Determine the [X, Y] coordinate at the center of the cell enclosing the given text.  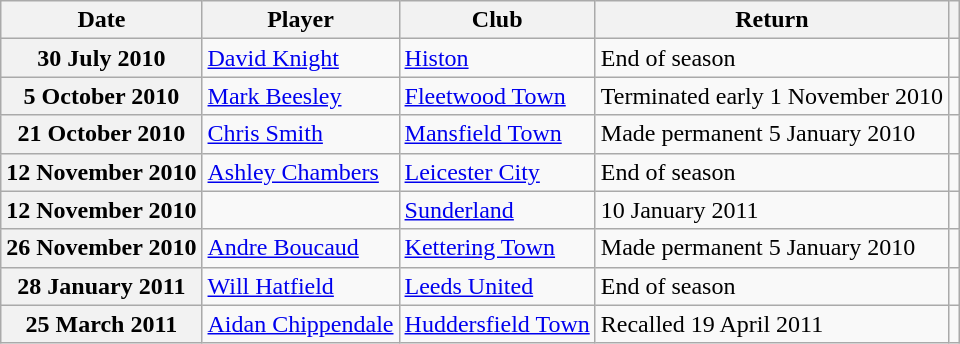
10 January 2011 [772, 210]
Leicester City [497, 172]
21 October 2010 [102, 134]
Andre Boucaud [300, 248]
Will Hatfield [300, 286]
28 January 2011 [102, 286]
Kettering Town [497, 248]
Date [102, 20]
David Knight [300, 58]
Player [300, 20]
30 July 2010 [102, 58]
Ashley Chambers [300, 172]
Recalled 19 April 2011 [772, 324]
Huddersfield Town [497, 324]
Aidan Chippendale [300, 324]
5 October 2010 [102, 96]
Histon [497, 58]
Sunderland [497, 210]
Fleetwood Town [497, 96]
Mark Beesley [300, 96]
25 March 2011 [102, 324]
Mansfield Town [497, 134]
Club [497, 20]
Return [772, 20]
Leeds United [497, 286]
Chris Smith [300, 134]
Terminated early 1 November 2010 [772, 96]
26 November 2010 [102, 248]
